Determine the (X, Y) coordinate at the center of the cell enclosing the given text.  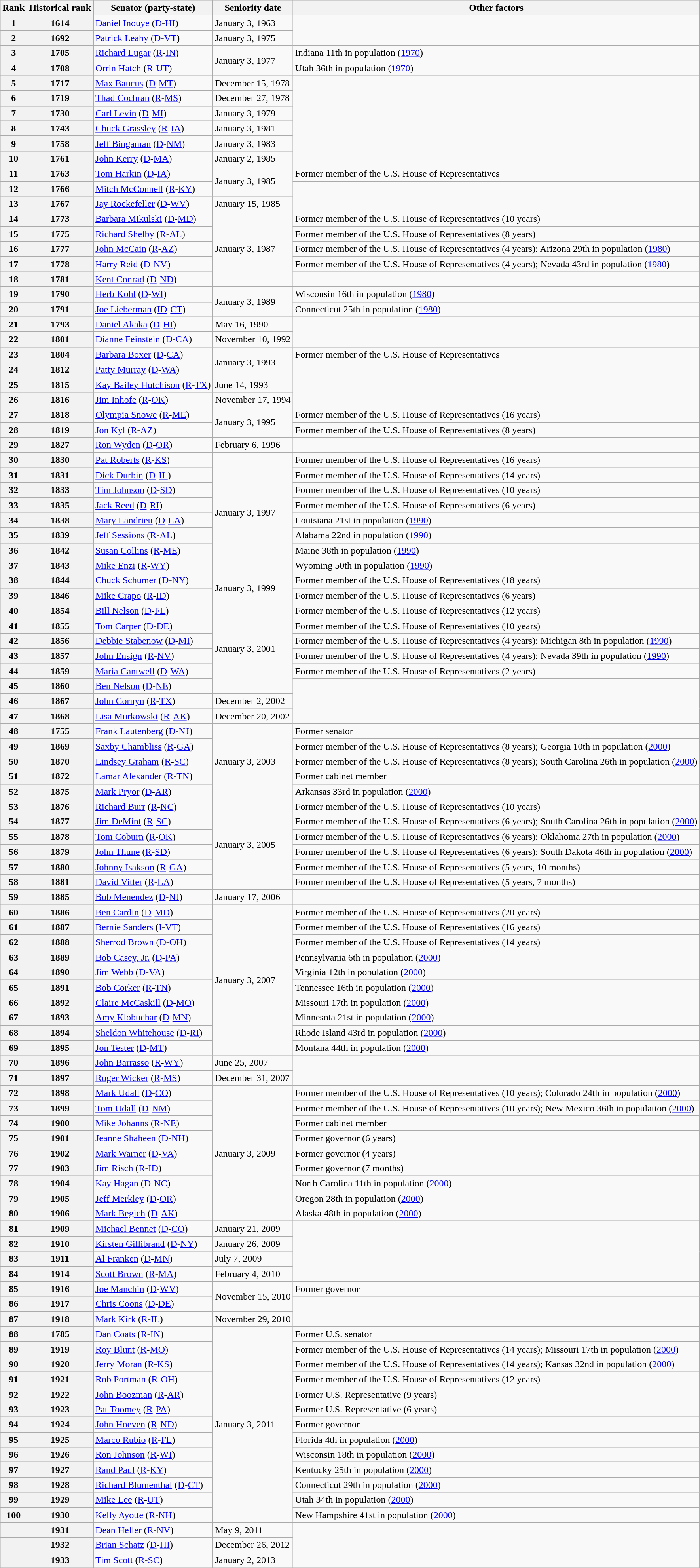
58 (13, 882)
Senator (party-state) (153, 8)
Richard Burr (R-NC) (153, 807)
75 (13, 1138)
1931 (60, 1530)
1891 (60, 988)
Jim Risch (R-ID) (153, 1168)
11 (13, 173)
New Hampshire 41st in population (2000) (496, 1515)
Patrick Leahy (D-VT) (153, 38)
57 (13, 867)
96 (13, 1455)
1930 (60, 1515)
Virginia 12th in population (2000) (496, 972)
Chris Coons (D-DE) (153, 1304)
29 (13, 445)
1876 (60, 807)
21 (13, 324)
14 (13, 219)
28 (13, 430)
4 (13, 68)
December 20, 2002 (253, 716)
74 (13, 1123)
89 (13, 1349)
January 3, 2011 (253, 1425)
Kelly Ayotte (R-NH) (153, 1515)
1922 (60, 1394)
61 (13, 927)
1819 (60, 430)
1879 (60, 852)
5 (13, 83)
1921 (60, 1379)
January 3, 2003 (253, 761)
Former member of the U.S. House of Representatives (6 years); Oklahoma 27th in population (2000) (496, 837)
1839 (60, 535)
Seniority date (253, 8)
Florida 4th in population (2000) (496, 1440)
1830 (60, 460)
1790 (60, 294)
1903 (60, 1168)
Carl Levin (D-MI) (153, 113)
February 4, 2010 (253, 1274)
Jim Inhofe (R-OK) (153, 400)
1827 (60, 445)
Marco Rubio (R-FL) (153, 1440)
23 (13, 354)
15 (13, 234)
1868 (60, 716)
Orrin Hatch (R-UT) (153, 68)
1785 (60, 1334)
1773 (60, 219)
Harry Reid (D-NV) (153, 264)
Former member of the U.S. House of Representatives (5 years, 7 months) (496, 882)
1881 (60, 882)
Former member of the U.S. House of Representatives (18 years) (496, 580)
Louisiana 21st in population (1990) (496, 520)
69 (13, 1048)
Former U.S. Representative (9 years) (496, 1394)
60 (13, 912)
22 (13, 339)
1763 (60, 173)
Former member of the U.S. House of Representatives (4 years); Arizona 29th in population (1980) (496, 249)
63 (13, 957)
1 (13, 23)
Former member of the U.S. House of Representatives (14 years); Missouri 17th in population (2000) (496, 1349)
48 (13, 731)
Bernie Sanders (I-VT) (153, 927)
1812 (60, 369)
81 (13, 1229)
24 (13, 369)
3 (13, 53)
January 3, 1999 (253, 588)
1895 (60, 1048)
Jay Rockefeller (D-WV) (153, 204)
Ron Johnson (R-WI) (153, 1455)
70 (13, 1063)
1758 (60, 143)
1844 (60, 580)
91 (13, 1379)
20 (13, 309)
25 (13, 384)
Former member of the U.S. House of Representatives (6 years); South Carolina 26th in population (2000) (496, 822)
1856 (60, 641)
51 (13, 776)
54 (13, 822)
1766 (60, 189)
Jeff Bingaman (D-NM) (153, 143)
Bob Menendez (D-NJ) (153, 897)
2 (13, 38)
Brian Schatz (D-HI) (153, 1545)
80 (13, 1214)
19 (13, 294)
71 (13, 1078)
59 (13, 897)
John Cornyn (R-TX) (153, 701)
52 (13, 792)
31 (13, 475)
January 3, 1975 (253, 38)
December 26, 2012 (253, 1545)
Former member of the U.S. House of Representatives (14 years); Kansas 32nd in population (2000) (496, 1364)
1705 (60, 53)
1889 (60, 957)
1902 (60, 1153)
Kentucky 25th in population (2000) (496, 1470)
January 2, 1985 (253, 158)
May 16, 1990 (253, 324)
1923 (60, 1410)
87 (13, 1319)
90 (13, 1364)
June 25, 2007 (253, 1063)
1920 (60, 1364)
1886 (60, 912)
January 3, 2009 (253, 1153)
47 (13, 716)
Richard Shelby (R-AL) (153, 234)
1854 (60, 611)
Barbara Boxer (D-CA) (153, 354)
Tennessee 16th in population (2000) (496, 988)
February 6, 1996 (253, 445)
Jerry Moran (R-KS) (153, 1364)
Wisconsin 18th in population (2000) (496, 1455)
January 17, 2006 (253, 897)
1906 (60, 1214)
1859 (60, 671)
Mike Enzi (R-WY) (153, 565)
1767 (60, 204)
1831 (60, 475)
27 (13, 415)
January 21, 2009 (253, 1229)
65 (13, 988)
Mark Warner (D-VA) (153, 1153)
49 (13, 746)
Joe Lieberman (ID-CT) (153, 309)
Former governor (6 years) (496, 1138)
Richard Blumenthal (D-CT) (153, 1485)
November 17, 1994 (253, 400)
92 (13, 1394)
1791 (60, 309)
Jack Reed (D-RI) (153, 505)
Indiana 11th in population (1970) (496, 53)
94 (13, 1425)
Patty Murray (D-WA) (153, 369)
Mitch McConnell (R-KY) (153, 189)
37 (13, 565)
1892 (60, 1003)
45 (13, 686)
January 3, 1993 (253, 362)
January 3, 2007 (253, 980)
Oregon 28th in population (2000) (496, 1199)
6 (13, 98)
Dick Durbin (D-IL) (153, 475)
Former member of the U.S. House of Representatives (2 years) (496, 671)
John Thune (R-SD) (153, 852)
1842 (60, 550)
Chuck Grassley (R-IA) (153, 128)
1900 (60, 1123)
98 (13, 1485)
1911 (60, 1259)
1818 (60, 415)
January 3, 1981 (253, 128)
Mike Johanns (R-NE) (153, 1123)
Tom Coburn (R-OK) (153, 837)
Wyoming 50th in population (1990) (496, 565)
1835 (60, 505)
72 (13, 1093)
November 29, 2010 (253, 1319)
1917 (60, 1304)
Connecticut 25th in population (1980) (496, 309)
1719 (60, 98)
1875 (60, 792)
Kirsten Gillibrand (D-NY) (153, 1244)
Pat Roberts (R-KS) (153, 460)
Barbara Mikulski (D-MD) (153, 219)
1743 (60, 128)
Former member of the U.S. House of Representatives (10 years); New Mexico 36th in population (2000) (496, 1108)
1896 (60, 1063)
Mark Udall (D-CO) (153, 1093)
January 3, 1963 (253, 23)
1928 (60, 1485)
Former member of the U.S. House of Representatives (8 years); Georgia 10th in population (2000) (496, 746)
Former member of the U.S. House of Representatives (6 years); South Dakota 46th in population (2000) (496, 852)
86 (13, 1304)
Dan Coats (R-IN) (153, 1334)
32 (13, 490)
62 (13, 942)
76 (13, 1153)
January 3, 1977 (253, 61)
1878 (60, 837)
Jeanne Shaheen (D-NH) (153, 1138)
1867 (60, 701)
36 (13, 550)
1904 (60, 1184)
Former member of the U.S. House of Representatives (8 years); South Carolina 26th in population (2000) (496, 761)
Former senator (496, 731)
Arkansas 33rd in population (2000) (496, 792)
Daniel Inouye (D-HI) (153, 23)
January 3, 2005 (253, 844)
Ben Cardin (D-MD) (153, 912)
34 (13, 520)
Utah 36th in population (1970) (496, 68)
Former member of the U.S. House of Representatives (4 years); Nevada 43rd in population (1980) (496, 264)
Maine 38th in population (1990) (496, 550)
46 (13, 701)
1897 (60, 1078)
Claire McCaskill (D-MO) (153, 1003)
40 (13, 611)
1730 (60, 113)
Rand Paul (R-KY) (153, 1470)
Pennsylvania 6th in population (2000) (496, 957)
1781 (60, 279)
100 (13, 1515)
Jeff Merkley (D-OR) (153, 1199)
Mark Kirk (R-IL) (153, 1319)
January 15, 1985 (253, 204)
Dean Heller (R-NV) (153, 1530)
1926 (60, 1455)
Herb Kohl (D-WI) (153, 294)
1918 (60, 1319)
1777 (60, 249)
18 (13, 279)
Lisa Murkowski (R-AK) (153, 716)
39 (13, 596)
Jon Kyl (R-AZ) (153, 430)
Alaska 48th in population (2000) (496, 1214)
Former member of the U.S. House of Representatives (10 years); Colorado 24th in population (2000) (496, 1093)
Debbie Stabenow (D-MI) (153, 641)
Tom Harkin (D-IA) (153, 173)
Scott Brown (R-MA) (153, 1274)
Other factors (496, 8)
Mike Lee (R-UT) (153, 1500)
84 (13, 1274)
Tom Carper (D-DE) (153, 626)
Tim Johnson (D-SD) (153, 490)
November 10, 1992 (253, 339)
50 (13, 761)
December 31, 2007 (253, 1078)
1927 (60, 1470)
July 7, 2009 (253, 1259)
26 (13, 400)
Sherrod Brown (D-OH) (153, 942)
November 15, 2010 (253, 1296)
January 3, 1995 (253, 422)
41 (13, 626)
Lamar Alexander (R-TN) (153, 776)
1924 (60, 1425)
Former U.S. senator (496, 1334)
1872 (60, 776)
53 (13, 807)
Jim DeMint (R-SC) (153, 822)
John Ensign (R-NV) (153, 656)
Frank Lautenberg (D-NJ) (153, 731)
78 (13, 1184)
January 3, 1983 (253, 143)
December 15, 1978 (253, 83)
1833 (60, 490)
Thad Cochran (R-MS) (153, 98)
Alabama 22nd in population (1990) (496, 535)
7 (13, 113)
1755 (60, 731)
93 (13, 1410)
John Boozman (R-AR) (153, 1394)
97 (13, 1470)
January 3, 2001 (253, 648)
Johnny Isakson (R-GA) (153, 867)
1898 (60, 1093)
1855 (60, 626)
1887 (60, 927)
Michael Bennet (D-CO) (153, 1229)
1933 (60, 1560)
1893 (60, 1018)
David Vitter (R-LA) (153, 882)
1870 (60, 761)
1888 (60, 942)
Richard Lugar (R-IN) (153, 53)
1901 (60, 1138)
1838 (60, 520)
Mark Begich (D-AK) (153, 1214)
1885 (60, 897)
1801 (60, 339)
John Hoeven (R-ND) (153, 1425)
44 (13, 671)
Bob Casey, Jr. (D-PA) (153, 957)
1804 (60, 354)
Missouri 17th in population (2000) (496, 1003)
1877 (60, 822)
85 (13, 1289)
99 (13, 1500)
83 (13, 1259)
Ron Wyden (D-OR) (153, 445)
1843 (60, 565)
June 14, 1993 (253, 384)
1914 (60, 1274)
68 (13, 1033)
1869 (60, 746)
Sheldon Whitehouse (D-RI) (153, 1033)
January 3, 1989 (253, 302)
December 2, 2002 (253, 701)
Jeff Sessions (R-AL) (153, 535)
9 (13, 143)
13 (13, 204)
Pat Toomey (R-PA) (153, 1410)
Mark Pryor (D-AR) (153, 792)
1614 (60, 23)
1909 (60, 1229)
John McCain (R-AZ) (153, 249)
Tom Udall (D-NM) (153, 1108)
1910 (60, 1244)
Mike Crapo (R-ID) (153, 596)
Susan Collins (R-ME) (153, 550)
1880 (60, 867)
Tim Scott (R-SC) (153, 1560)
33 (13, 505)
John Barrasso (R-WY) (153, 1063)
Rob Portman (R-OH) (153, 1379)
1929 (60, 1500)
42 (13, 641)
1761 (60, 158)
Daniel Akaka (D-HI) (153, 324)
1778 (60, 264)
64 (13, 972)
1860 (60, 686)
Kent Conrad (D-ND) (153, 279)
Former member of the U.S. House of Representatives (20 years) (496, 912)
1925 (60, 1440)
Historical rank (60, 8)
66 (13, 1003)
1857 (60, 656)
Former governor (4 years) (496, 1153)
Bob Corker (R-TN) (153, 988)
1932 (60, 1545)
Minnesota 21st in population (2000) (496, 1018)
77 (13, 1168)
January 3, 1997 (253, 513)
Former U.S. Representative (6 years) (496, 1410)
Amy Klobuchar (D-MN) (153, 1018)
1775 (60, 234)
May 9, 2011 (253, 1530)
38 (13, 580)
1919 (60, 1349)
67 (13, 1018)
12 (13, 189)
January 2, 2013 (253, 1560)
1692 (60, 38)
Montana 44th in population (2000) (496, 1048)
79 (13, 1199)
Saxby Chambliss (R-GA) (153, 746)
Lindsey Graham (R-SC) (153, 761)
Mary Landrieu (D-LA) (153, 520)
1708 (60, 68)
1916 (60, 1289)
John Kerry (D-MA) (153, 158)
Former governor (7 months) (496, 1168)
Connecticut 29th in population (2000) (496, 1485)
Maria Cantwell (D-WA) (153, 671)
Former member of the U.S. House of Representatives (4 years); Nevada 39th in population (1990) (496, 656)
Jon Tester (D-MT) (153, 1048)
Utah 34th in population (2000) (496, 1500)
1815 (60, 384)
Former member of the U.S. House of Representatives (5 years, 10 months) (496, 867)
30 (13, 460)
Roy Blunt (R-MO) (153, 1349)
January 3, 1985 (253, 181)
1899 (60, 1108)
56 (13, 852)
Roger Wicker (R-MS) (153, 1078)
January 26, 2009 (253, 1244)
Al Franken (D-MN) (153, 1259)
Olympia Snowe (R-ME) (153, 415)
43 (13, 656)
Joe Manchin (D-WV) (153, 1289)
Kay Bailey Hutchison (R-TX) (153, 384)
Rhode Island 43rd in population (2000) (496, 1033)
35 (13, 535)
1793 (60, 324)
Ben Nelson (D-NE) (153, 686)
1905 (60, 1199)
1846 (60, 596)
Former member of the U.S. House of Representatives (4 years); Michigan 8th in population (1990) (496, 641)
North Carolina 11th in population (2000) (496, 1184)
10 (13, 158)
1717 (60, 83)
December 27, 1978 (253, 98)
Rank (13, 8)
82 (13, 1244)
Max Baucus (D-MT) (153, 83)
Chuck Schumer (D-NY) (153, 580)
January 3, 1987 (253, 249)
January 3, 1979 (253, 113)
73 (13, 1108)
16 (13, 249)
Bill Nelson (D-FL) (153, 611)
17 (13, 264)
95 (13, 1440)
8 (13, 128)
55 (13, 837)
1894 (60, 1033)
1890 (60, 972)
1816 (60, 400)
Dianne Feinstein (D-CA) (153, 339)
Wisconsin 16th in population (1980) (496, 294)
Kay Hagan (D-NC) (153, 1184)
Jim Webb (D-VA) (153, 972)
88 (13, 1334)
